Pinpoint the cell where the given text exists, returning its [X, Y] midpoint coordinate. 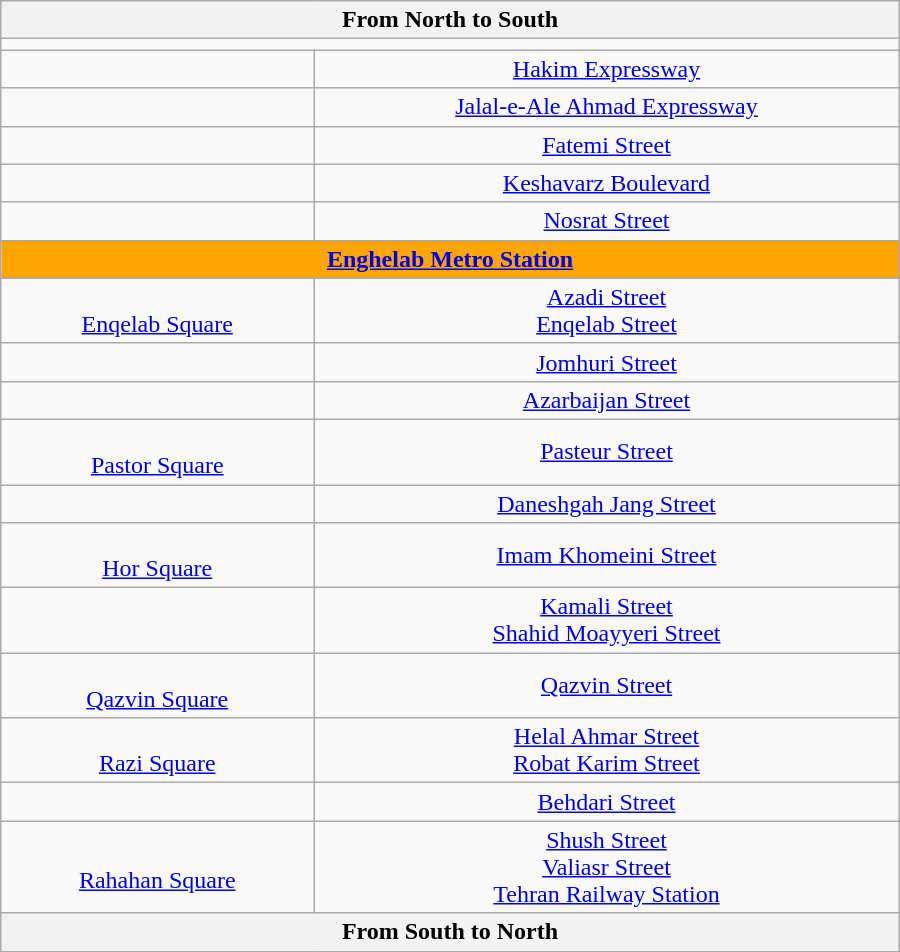
Rahahan Square [158, 867]
Pasteur Street [607, 452]
Azarbaijan Street [607, 400]
Fatemi Street [607, 145]
Helal Ahmar Street Robat Karim Street [607, 750]
Qazvin Street [607, 686]
Enghelab Metro Station [450, 259]
Nosrat Street [607, 221]
Imam Khomeini Street [607, 556]
From South to North [450, 932]
From North to South [450, 20]
Razi Square [158, 750]
Daneshgah Jang Street [607, 503]
Qazvin Square [158, 686]
Hor Square [158, 556]
Kamali Street Shahid Moayyeri Street [607, 620]
Hakim Expressway [607, 69]
Enqelab Square [158, 310]
Jomhuri Street [607, 362]
Jalal-e-Ale Ahmad Expressway [607, 107]
Azadi Street Enqelab Street [607, 310]
Shush Street Valiasr Street Tehran Railway Station [607, 867]
Keshavarz Boulevard [607, 183]
Pastor Square [158, 452]
Behdari Street [607, 802]
